Search for the cell housing the specified text and yield its (X, Y) center coordinate. 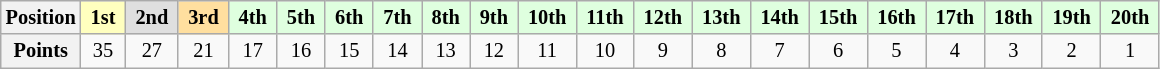
7th (397, 17)
10th (547, 17)
6 (838, 51)
19th (1071, 17)
27 (152, 51)
1 (1130, 51)
12th (663, 17)
14 (397, 51)
16 (301, 51)
9th (494, 17)
2 (1071, 51)
1st (104, 17)
2nd (152, 17)
9 (663, 51)
13 (446, 51)
18th (1013, 17)
Position (41, 17)
5th (301, 17)
4th (253, 17)
35 (104, 51)
17th (955, 17)
11 (547, 51)
10 (604, 51)
8 (721, 51)
15 (349, 51)
20th (1130, 17)
21 (203, 51)
15th (838, 17)
13th (721, 17)
5 (896, 51)
11th (604, 17)
12 (494, 51)
7 (779, 51)
3rd (203, 17)
3 (1013, 51)
Points (41, 51)
14th (779, 17)
17 (253, 51)
4 (955, 51)
6th (349, 17)
8th (446, 17)
16th (896, 17)
